Find where the given text appears and provide that cell's center as (X, Y) coordinate. 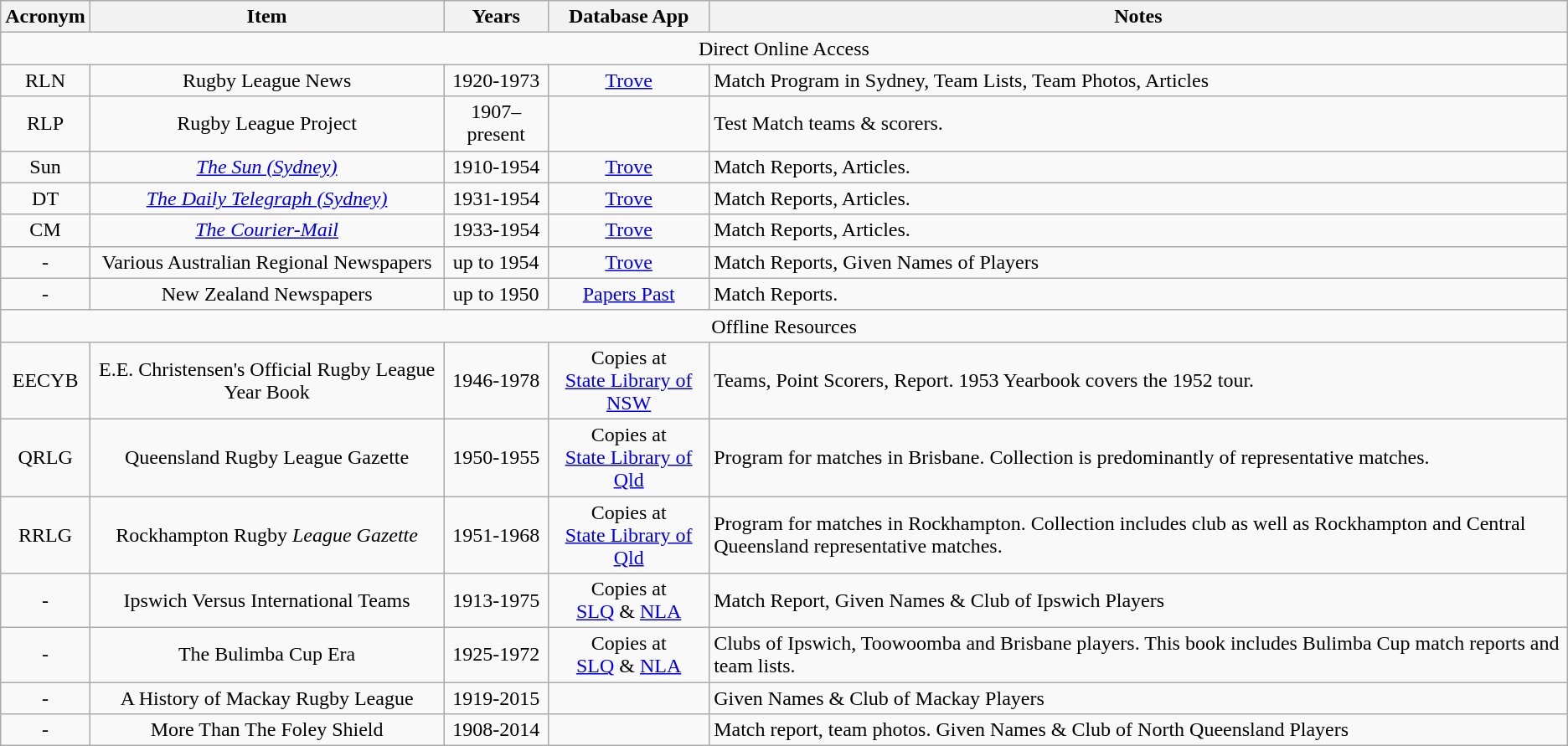
Teams, Point Scorers, Report. 1953 Yearbook covers the 1952 tour. (1139, 380)
1913-1975 (496, 601)
RRLG (45, 534)
1920-1973 (496, 80)
Match Report, Given Names & Club of Ipswich Players (1139, 601)
Acronym (45, 17)
up to 1954 (496, 262)
CM (45, 230)
EECYB (45, 380)
Database App (629, 17)
Rugby League Project (266, 124)
1933-1954 (496, 230)
The Daily Telegraph (Sydney) (266, 198)
The Sun (Sydney) (266, 167)
Item (266, 17)
DT (45, 198)
QRLG (45, 457)
Copies at State Library of NSW (629, 380)
Queensland Rugby League Gazette (266, 457)
up to 1950 (496, 294)
1951-1968 (496, 534)
Match report, team photos. Given Names & Club of North Queensland Players (1139, 730)
Program for matches in Brisbane. Collection is predominantly of representative matches. (1139, 457)
1925-1972 (496, 655)
Match Reports. (1139, 294)
Clubs of Ipswich, Toowoomba and Brisbane players. This book includes Bulimba Cup match reports and team lists. (1139, 655)
The Courier-Mail (266, 230)
Match Reports, Given Names of Players (1139, 262)
1908-2014 (496, 730)
A History of Mackay Rugby League (266, 698)
RLN (45, 80)
Notes (1139, 17)
1907–present (496, 124)
The Bulimba Cup Era (266, 655)
New Zealand Newspapers (266, 294)
Program for matches in Rockhampton. Collection includes club as well as Rockhampton and Central Queensland representative matches. (1139, 534)
Direct Online Access (784, 49)
Match Program in Sydney, Team Lists, Team Photos, Articles (1139, 80)
Rockhampton Rugby League Gazette (266, 534)
1910-1954 (496, 167)
Rugby League News (266, 80)
1931-1954 (496, 198)
Various Australian Regional Newspapers (266, 262)
RLP (45, 124)
1919-2015 (496, 698)
More Than The Foley Shield (266, 730)
Test Match teams & scorers. (1139, 124)
1946-1978 (496, 380)
Ipswich Versus International Teams (266, 601)
1950-1955 (496, 457)
Sun (45, 167)
Given Names & Club of Mackay Players (1139, 698)
Offline Resources (784, 326)
Years (496, 17)
Papers Past (629, 294)
E.E. Christensen's Official Rugby League Year Book (266, 380)
